Find where the given text appears and provide that cell's center as (X, Y) coordinate. 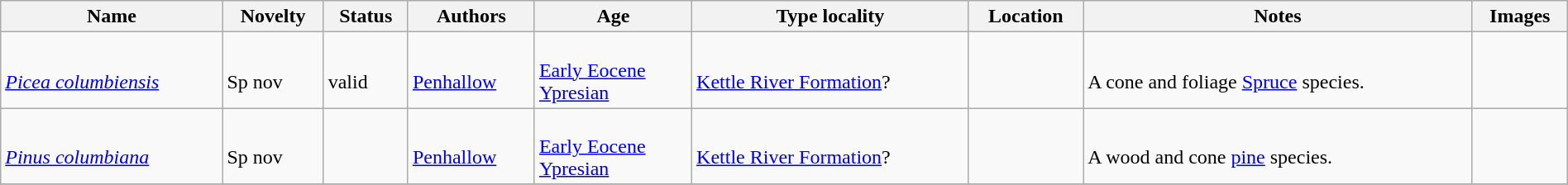
Picea columbiensis (112, 70)
Pinus columbiana (112, 146)
A cone and foliage Spruce species. (1279, 70)
Age (613, 17)
Authors (471, 17)
Type locality (830, 17)
Status (366, 17)
Novelty (273, 17)
Location (1025, 17)
Notes (1279, 17)
Images (1520, 17)
A wood and cone pine species. (1279, 146)
valid (366, 70)
Name (112, 17)
